For the text-containing cell, return its midpoint in [x, y] coordinate format. 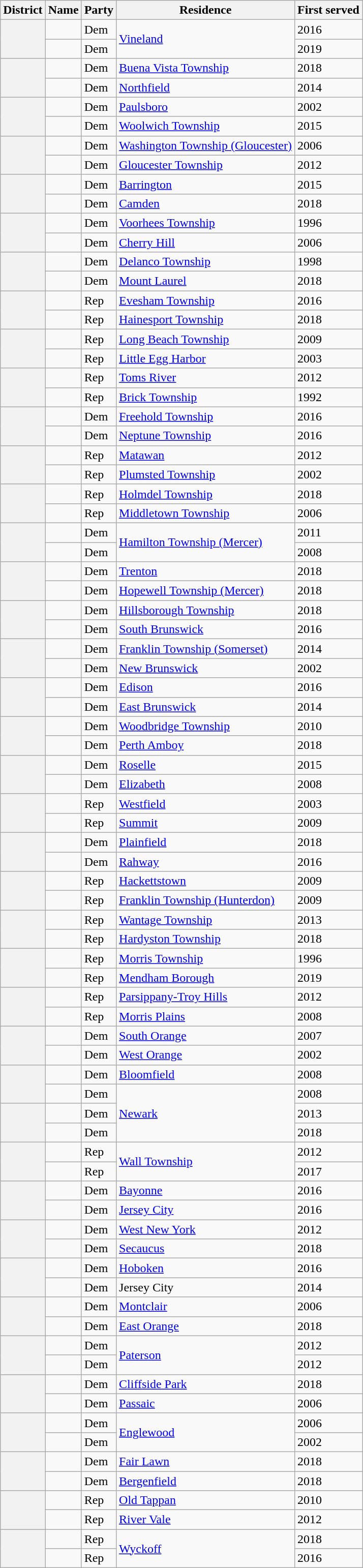
Bayonne [205, 1191]
Hillsborough Township [205, 610]
1992 [328, 397]
First served [328, 10]
Freehold Township [205, 416]
Residence [205, 10]
South Brunswick [205, 629]
Paulsboro [205, 107]
Little Egg Harbor [205, 358]
Voorhees Township [205, 223]
2017 [328, 1171]
Holmdel Township [205, 494]
2007 [328, 1036]
Mount Laurel [205, 281]
Northfield [205, 87]
Plumsted Township [205, 474]
Paterson [205, 1355]
Elizabeth [205, 784]
Trenton [205, 571]
District [23, 10]
Toms River [205, 378]
1998 [328, 262]
Washington Township (Gloucester) [205, 145]
Hoboken [205, 1268]
2011 [328, 532]
Bloomfield [205, 1074]
Vineland [205, 39]
Old Tappan [205, 1500]
Wall Township [205, 1161]
Newark [205, 1113]
South Orange [205, 1036]
Barrington [205, 184]
Hackettstown [205, 881]
Franklin Township (Hunterdon) [205, 900]
Morris Township [205, 958]
Woolwich Township [205, 126]
West New York [205, 1229]
Brick Township [205, 397]
Bergenfield [205, 1481]
Englewood [205, 1432]
Hardyston Township [205, 939]
Roselle [205, 765]
East Brunswick [205, 707]
Cherry Hill [205, 243]
Passaic [205, 1403]
River Vale [205, 1520]
Fair Lawn [205, 1461]
Long Beach Township [205, 339]
Mendham Borough [205, 978]
Parsippany-Troy Hills [205, 997]
Edison [205, 687]
East Orange [205, 1326]
Name [63, 10]
New Brunswick [205, 668]
West Orange [205, 1055]
Hamilton Township (Mercer) [205, 542]
Neptune Township [205, 436]
Summit [205, 823]
Gloucester Township [205, 165]
Plainfield [205, 842]
Morris Plains [205, 1016]
Westfield [205, 803]
Rahway [205, 862]
Wantage Township [205, 920]
Woodbridge Township [205, 726]
Wyckoff [205, 1549]
Cliffside Park [205, 1384]
Hopewell Township (Mercer) [205, 591]
Camden [205, 203]
Buena Vista Township [205, 68]
Delanco Township [205, 262]
Perth Amboy [205, 745]
Evesham Township [205, 300]
Montclair [205, 1307]
Matawan [205, 455]
Party [99, 10]
Middletown Township [205, 513]
Secaucus [205, 1249]
Hainesport Township [205, 320]
Franklin Township (Somerset) [205, 649]
